Extract the (x, y) coordinate from the center of the cell holding the provided text.  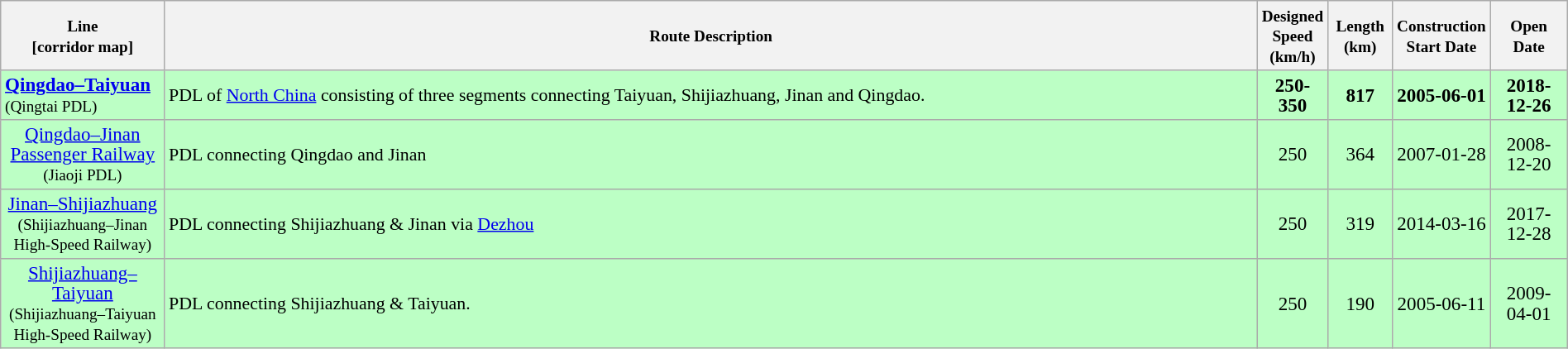
817 (1360, 96)
2014-03-16 (1441, 224)
2007-01-28 (1441, 155)
319 (1360, 224)
PDL of North China consisting of three segments connecting Taiyuan, Shijiazhuang, Jinan and Qingdao. (711, 96)
364 (1360, 155)
PDL connecting Qingdao and Jinan (711, 155)
Jinan–Shijiazhuang(Shijiazhuang–Jinan High-Speed Railway) (83, 224)
2018-12-26 (1528, 96)
ConstructionStart Date (1441, 36)
PDL connecting Shijiazhuang & Taiyuan. (711, 304)
Route Description (711, 36)
250-350 (1292, 96)
Open Date (1528, 36)
2017-12-28 (1528, 224)
Shijiazhuang–Taiyuan(Shijiazhuang–Taiyuan High-Speed Railway) (83, 304)
Line[corridor map] (83, 36)
2005-06-11 (1441, 304)
Length(km) (1360, 36)
2009-04-01 (1528, 304)
Qingdao–Taiyuan(Qingtai PDL) (83, 96)
190 (1360, 304)
2008-12-20 (1528, 155)
Qingdao–Jinan Passenger Railway(Jiaoji PDL) (83, 155)
DesignedSpeed(km/h) (1292, 36)
PDL connecting Shijiazhuang & Jinan via Dezhou (711, 224)
2005-06-01 (1441, 96)
